For the text-containing cell, return its midpoint in (x, y) coordinate format. 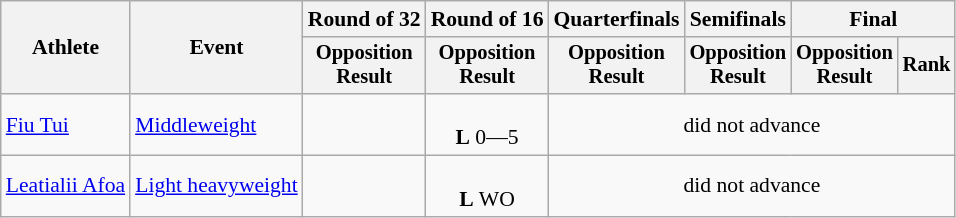
Rank (927, 66)
Light heavyweight (216, 186)
Middleweight (216, 124)
Fiu Tui (66, 124)
L WO (488, 186)
Leatialii Afoa (66, 186)
Round of 16 (488, 19)
Athlete (66, 48)
Quarterfinals (617, 19)
Round of 32 (364, 19)
L 0―5 (488, 124)
Final (873, 19)
Semifinals (738, 19)
Event (216, 48)
